Locate the cell with the specified text and output its [X, Y] center coordinate. 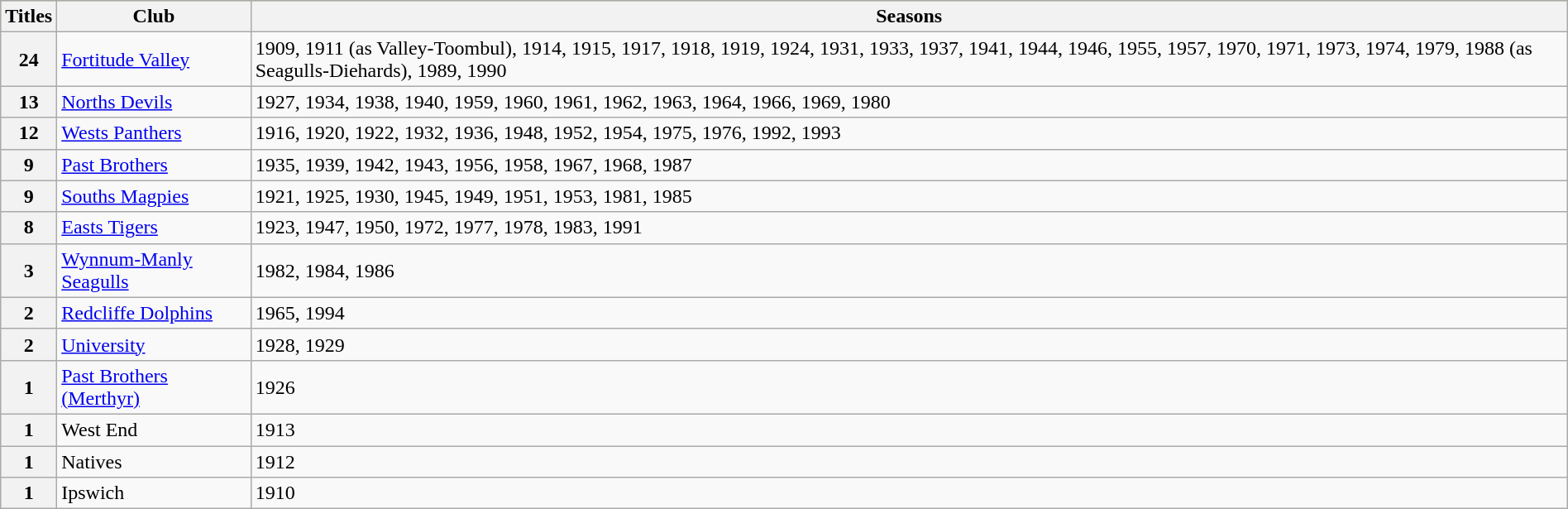
Norths Devils [154, 102]
Natives [154, 461]
Souths Magpies [154, 196]
1935, 1939, 1942, 1943, 1956, 1958, 1967, 1968, 1987 [909, 165]
Past Brothers (Merthyr) [154, 387]
Ipswich [154, 493]
3 [29, 270]
1965, 1994 [909, 313]
Fortitude Valley [154, 60]
1916, 1920, 1922, 1932, 1936, 1948, 1952, 1954, 1975, 1976, 1992, 1993 [909, 133]
Easts Tigers [154, 228]
1923, 1947, 1950, 1972, 1977, 1978, 1983, 1991 [909, 228]
1928, 1929 [909, 344]
1913 [909, 430]
Titles [29, 17]
Redcliffe Dolphins [154, 313]
1926 [909, 387]
1921, 1925, 1930, 1945, 1949, 1951, 1953, 1981, 1985 [909, 196]
Wests Panthers [154, 133]
13 [29, 102]
1982, 1984, 1986 [909, 270]
Club [154, 17]
University [154, 344]
1912 [909, 461]
Past Brothers [154, 165]
8 [29, 228]
Wynnum-Manly Seagulls [154, 270]
1927, 1934, 1938, 1940, 1959, 1960, 1961, 1962, 1963, 1964, 1966, 1969, 1980 [909, 102]
Seasons [909, 17]
1910 [909, 493]
West End [154, 430]
24 [29, 60]
12 [29, 133]
